From the cell containing the given text, extract its center point as [X, Y] coordinate. 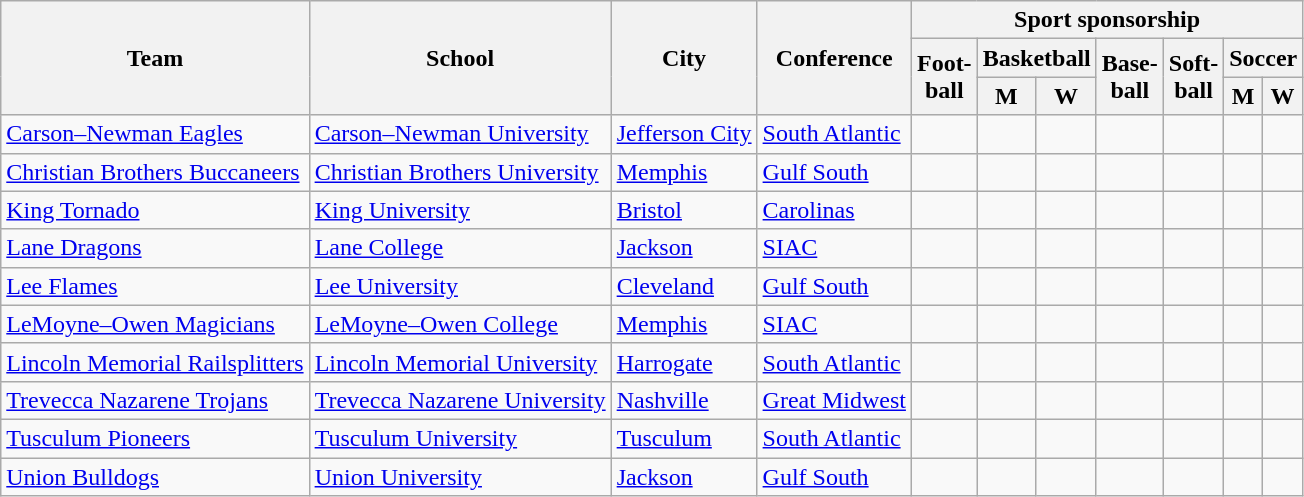
Basketball [1036, 58]
Trevecca Nazarene University [460, 400]
Lincoln Memorial Railsplitters [155, 362]
LeMoyne–Owen Magicians [155, 324]
King University [460, 210]
Bristol [684, 210]
Conference [834, 58]
Union University [460, 477]
School [460, 58]
Lincoln Memorial University [460, 362]
Great Midwest [834, 400]
City [684, 58]
Union Bulldogs [155, 477]
Jefferson City [684, 134]
Soft-ball [1193, 77]
LeMoyne–Owen College [460, 324]
Harrogate [684, 362]
Soccer [1264, 58]
Nashville [684, 400]
Tusculum Pioneers [155, 438]
Christian Brothers Buccaneers [155, 172]
Christian Brothers University [460, 172]
Cleveland [684, 286]
Lane Dragons [155, 248]
Trevecca Nazarene Trojans [155, 400]
Base-ball [1130, 77]
Lee University [460, 286]
Lane College [460, 248]
Tusculum University [460, 438]
Carolinas [834, 210]
Carson–Newman University [460, 134]
King Tornado [155, 210]
Sport sponsorship [1106, 20]
Tusculum [684, 438]
Team [155, 58]
Lee Flames [155, 286]
Foot-ball [944, 77]
Carson–Newman Eagles [155, 134]
